Output the [x, y] coordinate of the center of the cell containing the given text.  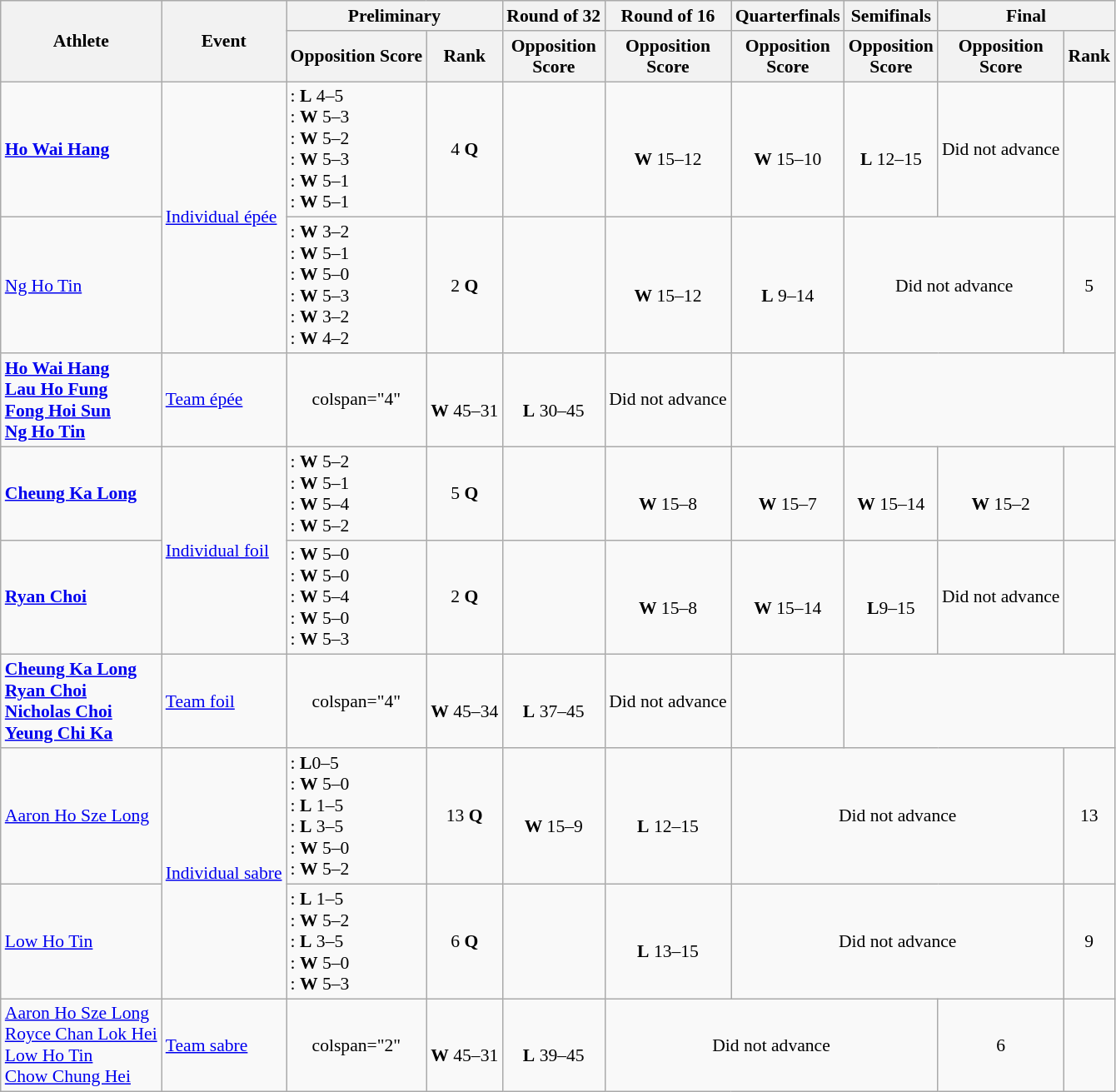
: W 5–2: W 5–1: W 5–4: W 5–2 [356, 493]
Event [224, 42]
Round of 32 [553, 16]
Ho Wai HangLau Ho FungFong Hoi SunNg Ho Tin [82, 400]
Team épée [224, 400]
5 [1089, 285]
Ryan Choi [82, 597]
13 [1089, 816]
Quarterfinals [788, 16]
Team sabre [224, 1045]
Semifinals [891, 16]
L 9–14 [788, 285]
Final [1026, 16]
L 30–45 [553, 400]
: L0–5: W 5–0: L 1–5: L 3–5: W 5–0: W 5–2 [356, 816]
Individual foil [224, 551]
Cheung Ka Long [82, 493]
4 Q [465, 150]
Individual sabre [224, 873]
: W 3–2: W 5–1: W 5–0: W 5–3: W 3–2: W 4–2 [356, 285]
W 15–7 [788, 493]
9 [1089, 941]
Round of 16 [668, 16]
L 13–15 [668, 941]
6 [1001, 1045]
Ho Wai Hang [82, 150]
Team foil [224, 701]
Aaron Ho Sze LongRoyce Chan Lok HeiLow Ho TinChow Chung Hei [82, 1045]
Opposition Score [356, 57]
6 Q [465, 941]
: L 1–5: W 5–2: L 3–5: W 5–0: W 5–3 [356, 941]
W 15–10 [788, 150]
L9–15 [891, 597]
W 15–2 [1001, 493]
colspan="2" [356, 1045]
Cheung Ka LongRyan ChoiNicholas ChoiYeung Chi Ka [82, 701]
Preliminary [395, 16]
: L 4–5: W 5–3: W 5–2: W 5–3: W 5–1: W 5–1 [356, 150]
L 39–45 [553, 1045]
5 Q [465, 493]
W 15–9 [553, 816]
Low Ho Tin [82, 941]
Ng Ho Tin [82, 285]
Athlete [82, 42]
Aaron Ho Sze Long [82, 816]
: W 5–0: W 5–0: W 5–4: W 5–0: W 5–3 [356, 597]
13 Q [465, 816]
Individual épée [224, 217]
L 37–45 [553, 701]
W 45–34 [465, 701]
